Scan for the cell matching the given text and deliver its [X, Y] coordinate at center. 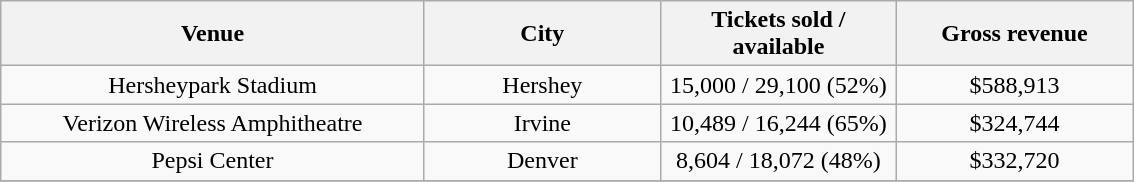
$332,720 [1014, 161]
Pepsi Center [213, 161]
Tickets sold / available [778, 34]
Gross revenue [1014, 34]
$588,913 [1014, 85]
Verizon Wireless Amphitheatre [213, 123]
15,000 / 29,100 (52%) [778, 85]
City [542, 34]
Venue [213, 34]
8,604 / 18,072 (48%) [778, 161]
Hershey [542, 85]
Irvine [542, 123]
$324,744 [1014, 123]
Denver [542, 161]
10,489 / 16,244 (65%) [778, 123]
Hersheypark Stadium [213, 85]
